Return the (x, y) coordinate for the center point of the cell that contains the specified text.  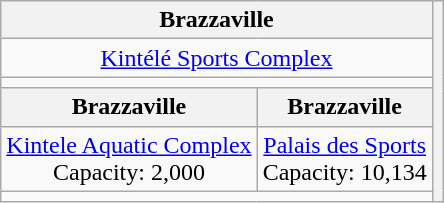
Kintele Aquatic ComplexCapacity: 2,000 (129, 158)
Palais des SportsCapacity: 10,134 (344, 158)
Kintélé Sports Complex (216, 58)
